Detect which cell encompasses the target text, then output its (X, Y) center coordinate. 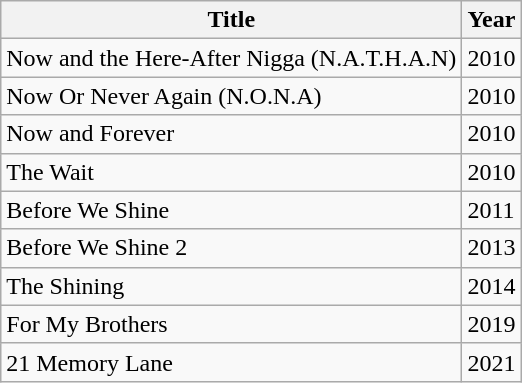
2013 (492, 248)
Now Or Never Again (N.O.N.A) (232, 96)
Now and Forever (232, 134)
2014 (492, 286)
For My Brothers (232, 324)
Year (492, 20)
The Wait (232, 172)
The Shining (232, 286)
Before We Shine (232, 210)
Now and the Here-After Nigga (N.A.T.H.A.N) (232, 58)
2011 (492, 210)
2021 (492, 362)
Title (232, 20)
Before We Shine 2 (232, 248)
21 Memory Lane (232, 362)
2019 (492, 324)
